Search for the cell housing the specified text and yield its (x, y) center coordinate. 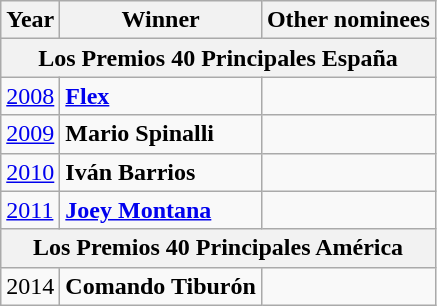
Joey Montana (161, 210)
Los Premios 40 Principales América (218, 248)
Los Premios 40 Principales España (218, 58)
2014 (30, 286)
2010 (30, 172)
Other nominees (348, 20)
Winner (161, 20)
Year (30, 20)
Comando Tiburón (161, 286)
2008 (30, 96)
2011 (30, 210)
2009 (30, 134)
Iván Barrios (161, 172)
Mario Spinalli (161, 134)
Flex (161, 96)
